Extract the [X, Y] coordinate from the center of the cell holding the provided text.  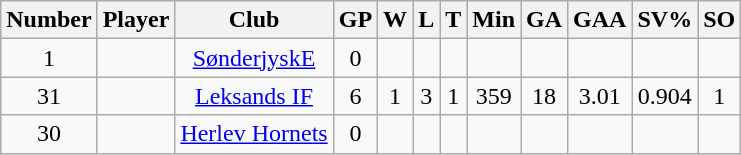
31 [49, 96]
Club [254, 20]
L [426, 20]
18 [544, 96]
GA [544, 20]
Number [49, 20]
3.01 [600, 96]
Leksands IF [254, 96]
3 [426, 96]
SO [720, 20]
SønderjyskE [254, 58]
359 [494, 96]
Player [136, 20]
0.904 [665, 96]
W [396, 20]
6 [355, 96]
Min [494, 20]
SV% [665, 20]
30 [49, 134]
T [454, 20]
GAA [600, 20]
Herlev Hornets [254, 134]
GP [355, 20]
